Identify which cell holds the provided text, then report its (X, Y) central coordinate. 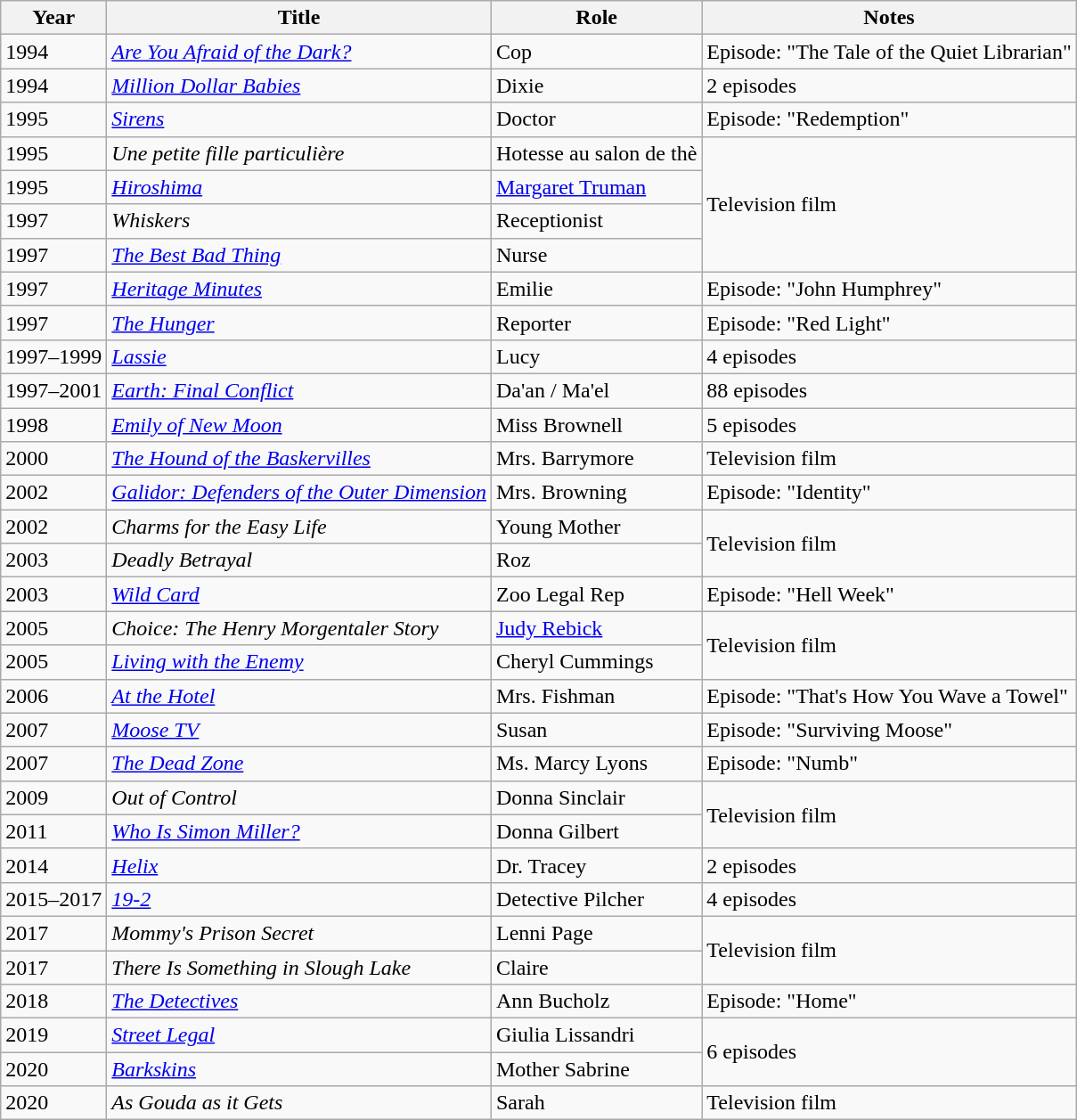
Title (299, 18)
Dr. Tracey (596, 865)
Moose TV (299, 730)
Street Legal (299, 1035)
Sarah (596, 1103)
Deadly Betrayal (299, 560)
Zoo Legal Rep (596, 594)
Wild Card (299, 594)
2018 (53, 1001)
Year (53, 18)
The Hunger (299, 323)
Young Mother (596, 527)
2011 (53, 831)
Nurse (596, 255)
Doctor (596, 119)
Living with the Enemy (299, 662)
The Detectives (299, 1001)
Ann Bucholz (596, 1001)
Roz (596, 560)
1998 (53, 425)
Receptionist (596, 221)
Hiroshima (299, 187)
Emily of New Moon (299, 425)
Lenni Page (596, 933)
2006 (53, 696)
Whiskers (299, 221)
Role (596, 18)
Mrs. Barrymore (596, 459)
Margaret Truman (596, 187)
Episode: "That's How You Wave a Towel" (889, 696)
2015–2017 (53, 899)
Episode: "Surviving Moose" (889, 730)
Da'an / Ma'el (596, 390)
Cop (596, 52)
The Best Bad Thing (299, 255)
88 episodes (889, 390)
5 episodes (889, 425)
1997–2001 (53, 390)
Mommy's Prison Secret (299, 933)
Une petite fille particulière (299, 153)
2019 (53, 1035)
There Is Something in Slough Lake (299, 967)
Reporter (596, 323)
Out of Control (299, 797)
Cheryl Cummings (596, 662)
Heritage Minutes (299, 289)
Emilie (596, 289)
Miss Brownell (596, 425)
1997–1999 (53, 356)
Susan (596, 730)
Donna Sinclair (596, 797)
Lassie (299, 356)
2014 (53, 865)
Million Dollar Babies (299, 86)
Sirens (299, 119)
Episode: "John Humphrey" (889, 289)
Detective Pilcher (596, 899)
The Dead Zone (299, 764)
Dixie (596, 86)
Who Is Simon Miller? (299, 831)
Mother Sabrine (596, 1069)
Episode: "Red Light" (889, 323)
Episode: "Redemption" (889, 119)
Giulia Lissandri (596, 1035)
Notes (889, 18)
Episode: "Hell Week" (889, 594)
Choice: The Henry Morgentaler Story (299, 628)
The Hound of the Baskervilles (299, 459)
Barkskins (299, 1069)
Earth: Final Conflict (299, 390)
2009 (53, 797)
Galidor: Defenders of the Outer Dimension (299, 493)
Donna Gilbert (596, 831)
Episode: "Identity" (889, 493)
Hotesse au salon de thè (596, 153)
Are You Afraid of the Dark? (299, 52)
Episode: "Numb" (889, 764)
Helix (299, 865)
Episode: "The Tale of the Quiet Librarian" (889, 52)
As Gouda as it Gets (299, 1103)
Ms. Marcy Lyons (596, 764)
6 episodes (889, 1052)
19-2 (299, 899)
At the Hotel (299, 696)
Mrs. Fishman (596, 696)
Mrs. Browning (596, 493)
Episode: "Home" (889, 1001)
Claire (596, 967)
2000 (53, 459)
Lucy (596, 356)
Judy Rebick (596, 628)
Charms for the Easy Life (299, 527)
